Return the (X, Y) coordinate for the center point of the cell that contains the specified text.  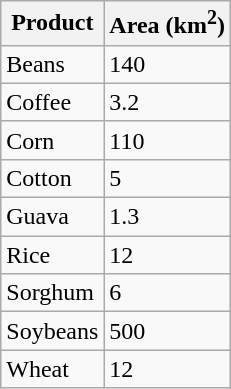
3.2 (168, 102)
Cotton (52, 178)
Soybeans (52, 331)
1.3 (168, 217)
140 (168, 64)
Area (km2) (168, 24)
Guava (52, 217)
5 (168, 178)
Sorghum (52, 293)
500 (168, 331)
6 (168, 293)
Corn (52, 140)
Coffee (52, 102)
Wheat (52, 369)
Rice (52, 255)
Beans (52, 64)
110 (168, 140)
Product (52, 24)
